From the cell containing the given text, extract its center point as (X, Y) coordinate. 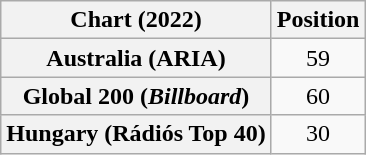
59 (318, 58)
Hungary (Rádiós Top 40) (136, 134)
30 (318, 134)
60 (318, 96)
Global 200 (Billboard) (136, 96)
Position (318, 20)
Australia (ARIA) (136, 58)
Chart (2022) (136, 20)
